Scan for the cell matching the given text and deliver its [x, y] coordinate at center. 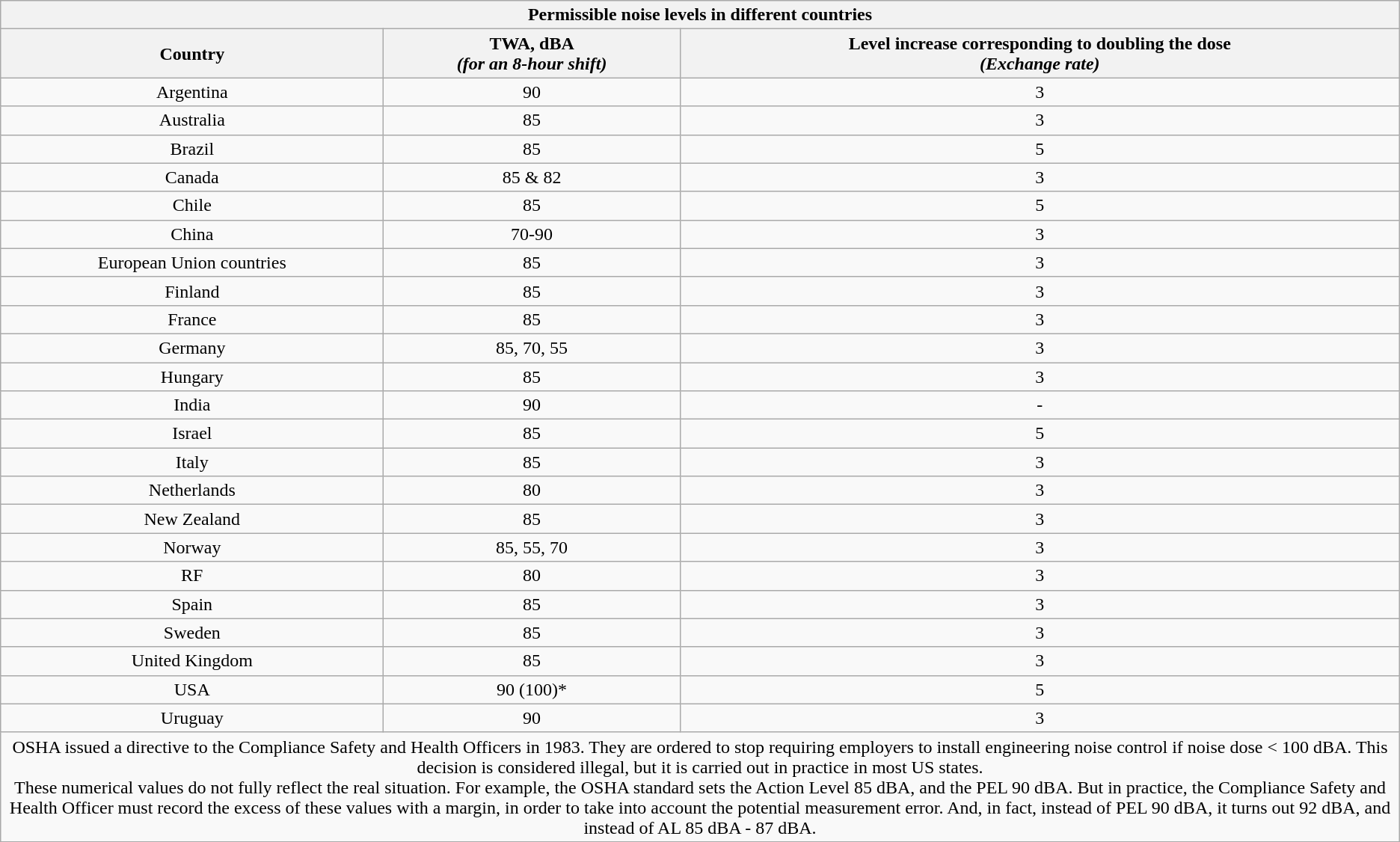
Brazil [192, 149]
India [192, 405]
Spain [192, 604]
Permissible noise levels in different countries [700, 15]
90 (100)* [532, 689]
Chile [192, 206]
Finland [192, 291]
United Kingdom [192, 661]
Netherlands [192, 491]
New Zealand [192, 519]
85, 55, 70 [532, 547]
Argentina [192, 92]
85, 70, 55 [532, 348]
Hungary [192, 376]
European Union countries [192, 262]
Level increase corresponding to doubling the dose(Exchange rate) [1040, 54]
China [192, 234]
Israel [192, 434]
- [1040, 405]
70-90 [532, 234]
Sweden [192, 633]
France [192, 319]
RF [192, 576]
85 & 82 [532, 177]
Germany [192, 348]
Australia [192, 120]
Uruguay [192, 718]
USA [192, 689]
Country [192, 54]
TWA, dBA(for an 8-hour shift) [532, 54]
Italy [192, 462]
Canada [192, 177]
Norway [192, 547]
